Determine the (X, Y) coordinate at the center of the cell enclosing the given text.  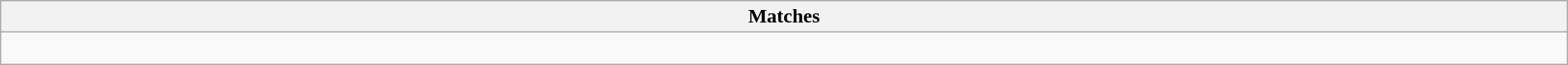
Matches (784, 17)
